Detect which cell encompasses the target text, then output its (X, Y) center coordinate. 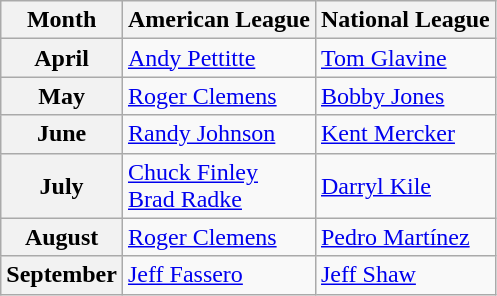
Jeff Shaw (405, 275)
September (62, 275)
June (62, 134)
Pedro Martínez (405, 237)
April (62, 58)
July (62, 186)
Month (62, 20)
Randy Johnson (218, 134)
August (62, 237)
Chuck FinleyBrad Radke (218, 186)
Bobby Jones (405, 96)
Jeff Fassero (218, 275)
National League (405, 20)
Darryl Kile (405, 186)
May (62, 96)
Kent Mercker (405, 134)
American League (218, 20)
Andy Pettitte (218, 58)
Tom Glavine (405, 58)
